From the cell containing the given text, extract its center point as [X, Y] coordinate. 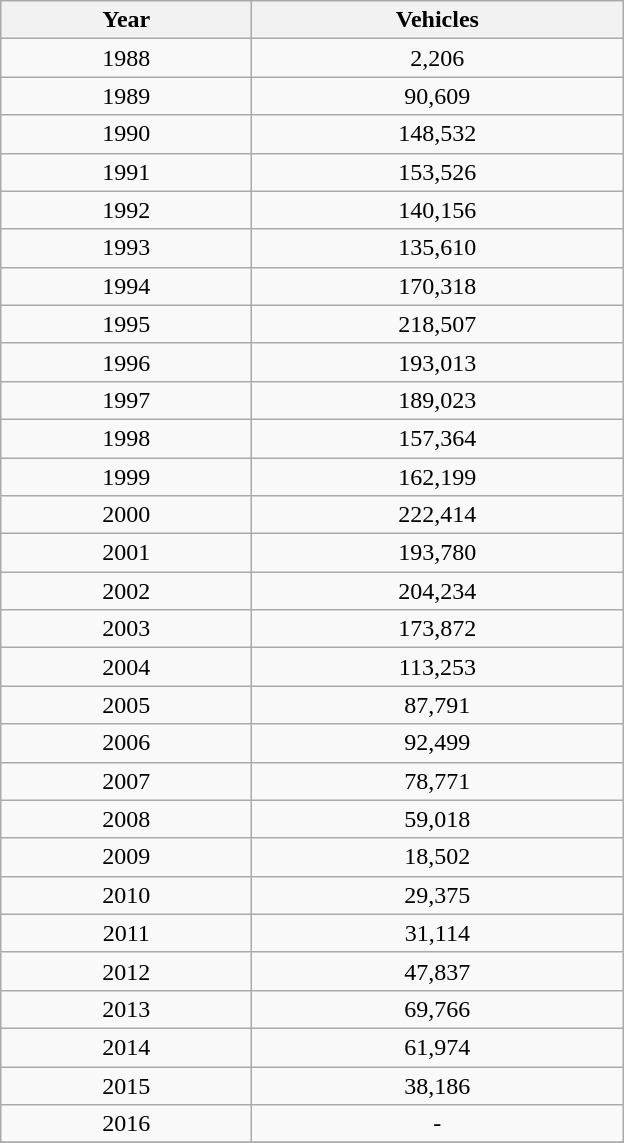
162,199 [438, 477]
2014 [126, 1047]
173,872 [438, 629]
1989 [126, 96]
1993 [126, 248]
2007 [126, 781]
157,364 [438, 438]
2005 [126, 705]
2008 [126, 819]
2003 [126, 629]
2,206 [438, 58]
148,532 [438, 134]
2011 [126, 933]
2006 [126, 743]
61,974 [438, 1047]
153,526 [438, 172]
1998 [126, 438]
1995 [126, 324]
1990 [126, 134]
2004 [126, 667]
2013 [126, 1009]
Year [126, 20]
140,156 [438, 210]
193,780 [438, 553]
1997 [126, 400]
38,186 [438, 1085]
78,771 [438, 781]
1992 [126, 210]
2001 [126, 553]
29,375 [438, 895]
1991 [126, 172]
Vehicles [438, 20]
- [438, 1124]
90,609 [438, 96]
2016 [126, 1124]
135,610 [438, 248]
18,502 [438, 857]
189,023 [438, 400]
1999 [126, 477]
218,507 [438, 324]
2012 [126, 971]
59,018 [438, 819]
2002 [126, 591]
2000 [126, 515]
1996 [126, 362]
31,114 [438, 933]
69,766 [438, 1009]
204,234 [438, 591]
47,837 [438, 971]
1994 [126, 286]
1988 [126, 58]
92,499 [438, 743]
2015 [126, 1085]
193,013 [438, 362]
170,318 [438, 286]
2009 [126, 857]
113,253 [438, 667]
222,414 [438, 515]
2010 [126, 895]
87,791 [438, 705]
